Pinpoint the cell where the given text exists, returning its [x, y] midpoint coordinate. 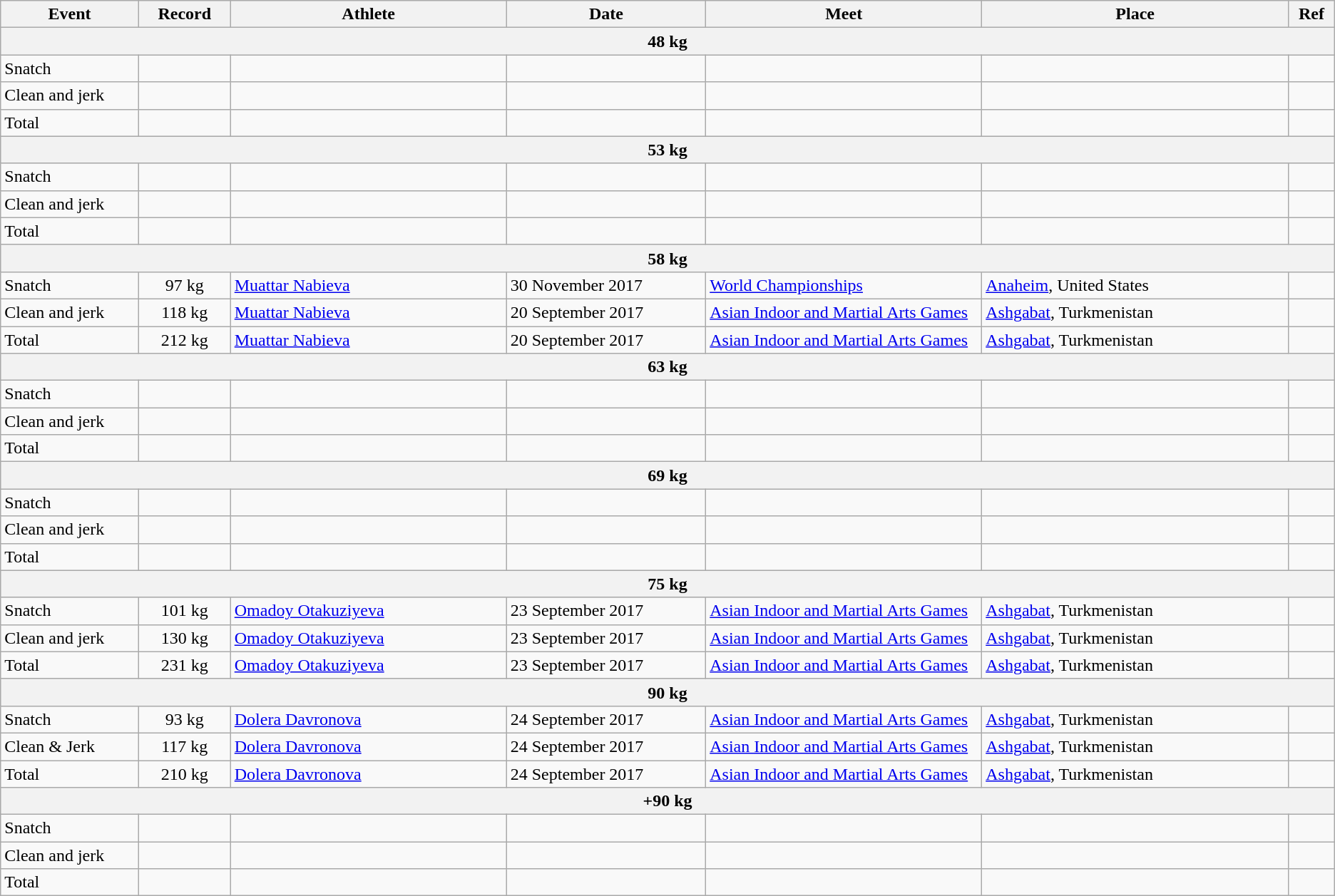
Clean & Jerk [70, 746]
Event [70, 14]
Meet [844, 14]
97 kg [184, 285]
Record [184, 14]
231 kg [184, 665]
130 kg [184, 638]
118 kg [184, 312]
101 kg [184, 611]
Place [1135, 14]
Ref [1312, 14]
+90 kg [667, 801]
93 kg [184, 719]
117 kg [184, 746]
30 November 2017 [606, 285]
Date [606, 14]
90 kg [667, 692]
Athlete [368, 14]
58 kg [667, 258]
69 kg [667, 475]
48 kg [667, 41]
World Championships [844, 285]
75 kg [667, 584]
53 kg [667, 150]
Anaheim, United States [1135, 285]
63 kg [667, 367]
212 kg [184, 340]
210 kg [184, 773]
